Capture the cell that displays the provided text and extract its [X, Y] central coordinate. 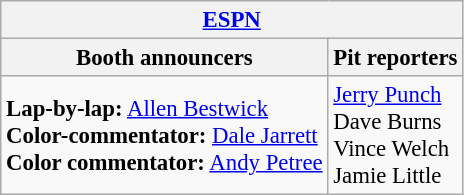
Pit reporters [396, 58]
Booth announcers [164, 58]
Jerry PunchDave BurnsVince WelchJamie Little [396, 136]
ESPN [232, 20]
Lap-by-lap: Allen BestwickColor-commentator: Dale JarrettColor commentator: Andy Petree [164, 136]
